Detect which cell encompasses the target text, then output its (X, Y) center coordinate. 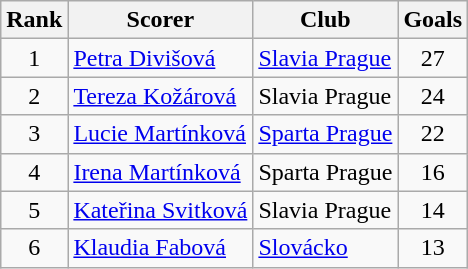
Lucie Martínková (160, 134)
13 (433, 248)
Goals (433, 20)
4 (34, 172)
Klaudia Fabová (160, 248)
5 (34, 210)
3 (34, 134)
Scorer (160, 20)
24 (433, 96)
Club (326, 20)
Rank (34, 20)
Petra Divišová (160, 58)
1 (34, 58)
27 (433, 58)
Irena Martínková (160, 172)
6 (34, 248)
Kateřina Svitková (160, 210)
Tereza Kožárová (160, 96)
Slovácko (326, 248)
22 (433, 134)
16 (433, 172)
14 (433, 210)
2 (34, 96)
